Determine the (x, y) coordinate at the center of the cell enclosing the given text.  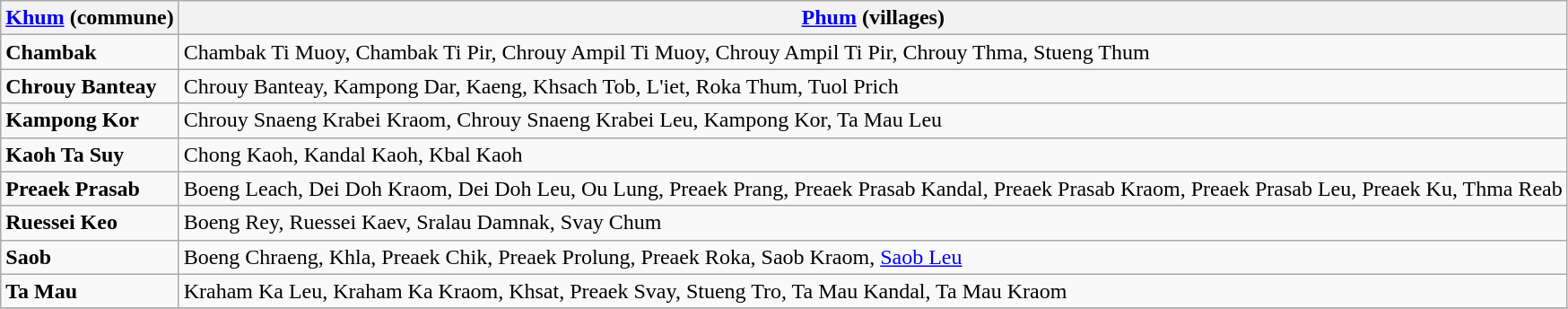
Phum (villages) (873, 18)
Chrouy Banteay, Kampong Dar, Kaeng, Khsach Tob, L'iet, Roka Thum, Tuol Prich (873, 86)
Boeng Rey, Ruessei Kaev, Sralau Damnak, Svay Chum (873, 223)
Kampong Kor (90, 120)
Preaek Prasab (90, 189)
Ta Mau (90, 291)
Saob (90, 257)
Kraham Ka Leu, Kraham Ka Kraom, Khsat, Preaek Svay, Stueng Tro, Ta Mau Kandal, Ta Mau Kraom (873, 291)
Chong Kaoh, Kandal Kaoh, Kbal Kaoh (873, 154)
Chambak Ti Muoy, Chambak Ti Pir, Chrouy Ampil Ti Muoy, Chrouy Ampil Ti Pir, Chrouy Thma, Stueng Thum (873, 52)
Chambak (90, 52)
Chrouy Banteay (90, 86)
Boeng Chraeng, Khla, Preaek Chik, Preaek Prolung, Preaek Roka, Saob Kraom, Saob Leu (873, 257)
Kaoh Ta Suy (90, 154)
Boeng Leach, Dei Doh Kraom, Dei Doh Leu, Ou Lung, Preaek Prang, Preaek Prasab Kandal, Preaek Prasab Kraom, Preaek Prasab Leu, Preaek Ku, Thma Reab (873, 189)
Ruessei Keo (90, 223)
Khum (commune) (90, 18)
Chrouy Snaeng Krabei Kraom, Chrouy Snaeng Krabei Leu, Kampong Kor, Ta Mau Leu (873, 120)
